Locate the cell with the specified text and output its [X, Y] center coordinate. 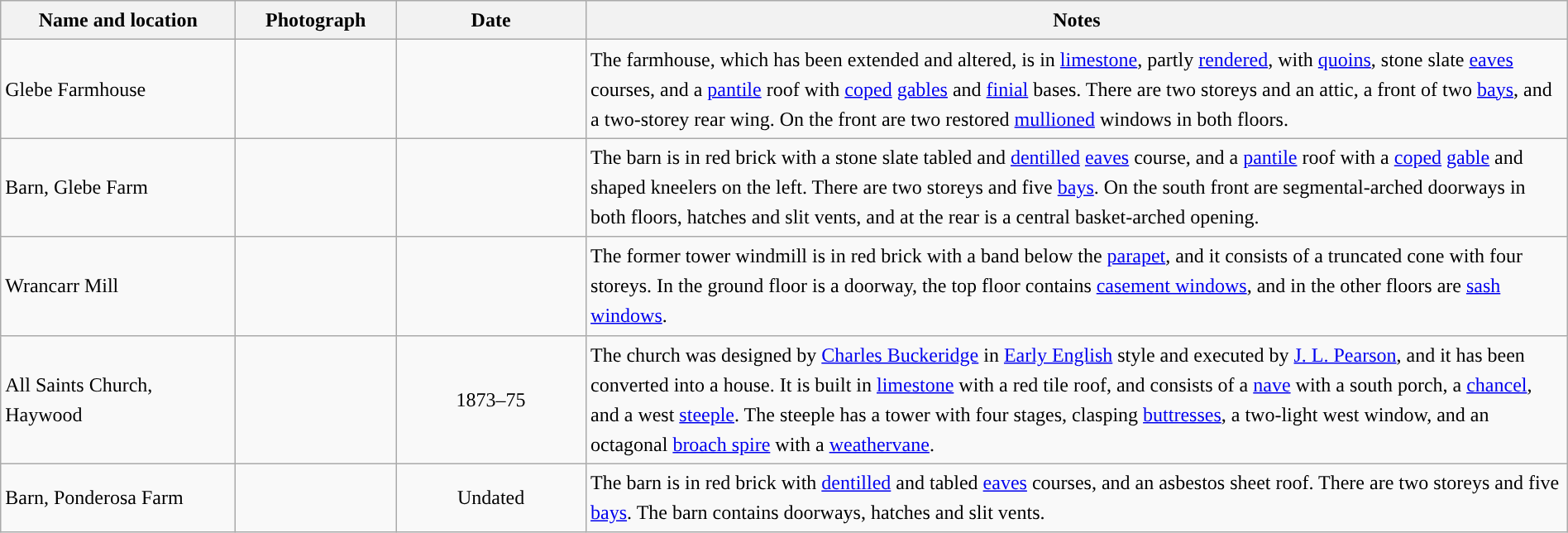
Glebe Farmhouse [118, 89]
Name and location [118, 20]
Notes [1077, 20]
Undated [491, 498]
All Saints Church, Haywood [118, 399]
Barn, Ponderosa Farm [118, 498]
Barn, Glebe Farm [118, 187]
Date [491, 20]
Wrancarr Mill [118, 286]
1873–75 [491, 399]
Photograph [316, 20]
